Identify which cell holds the provided text, then report its (X, Y) central coordinate. 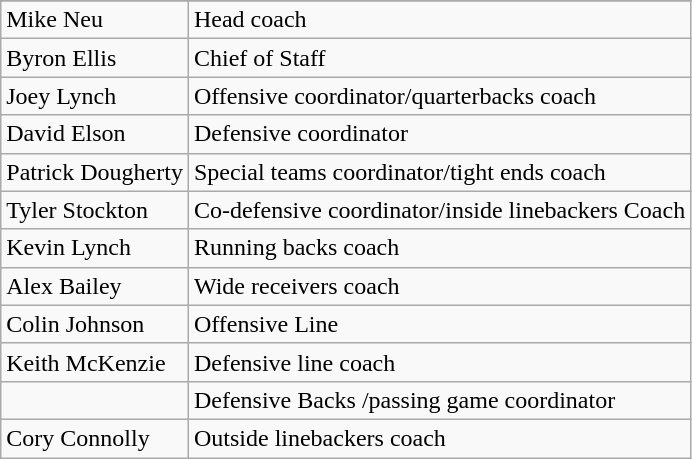
Byron Ellis (95, 58)
Outside linebackers coach (439, 438)
Head coach (439, 20)
Tyler Stockton (95, 210)
Wide receivers coach (439, 286)
Defensive Backs /passing game coordinator (439, 400)
Chief of Staff (439, 58)
Defensive line coach (439, 362)
Kevin Lynch (95, 248)
Running backs coach (439, 248)
Offensive Line (439, 324)
Defensive coordinator (439, 134)
Joey Lynch (95, 96)
Colin Johnson (95, 324)
Co-defensive coordinator/inside linebackers Coach (439, 210)
Cory Connolly (95, 438)
Keith McKenzie (95, 362)
Mike Neu (95, 20)
Patrick Dougherty (95, 172)
David Elson (95, 134)
Alex Bailey (95, 286)
Offensive coordinator/quarterbacks coach (439, 96)
Special teams coordinator/tight ends coach (439, 172)
